Extract the [X, Y] coordinate from the center of the cell holding the provided text.  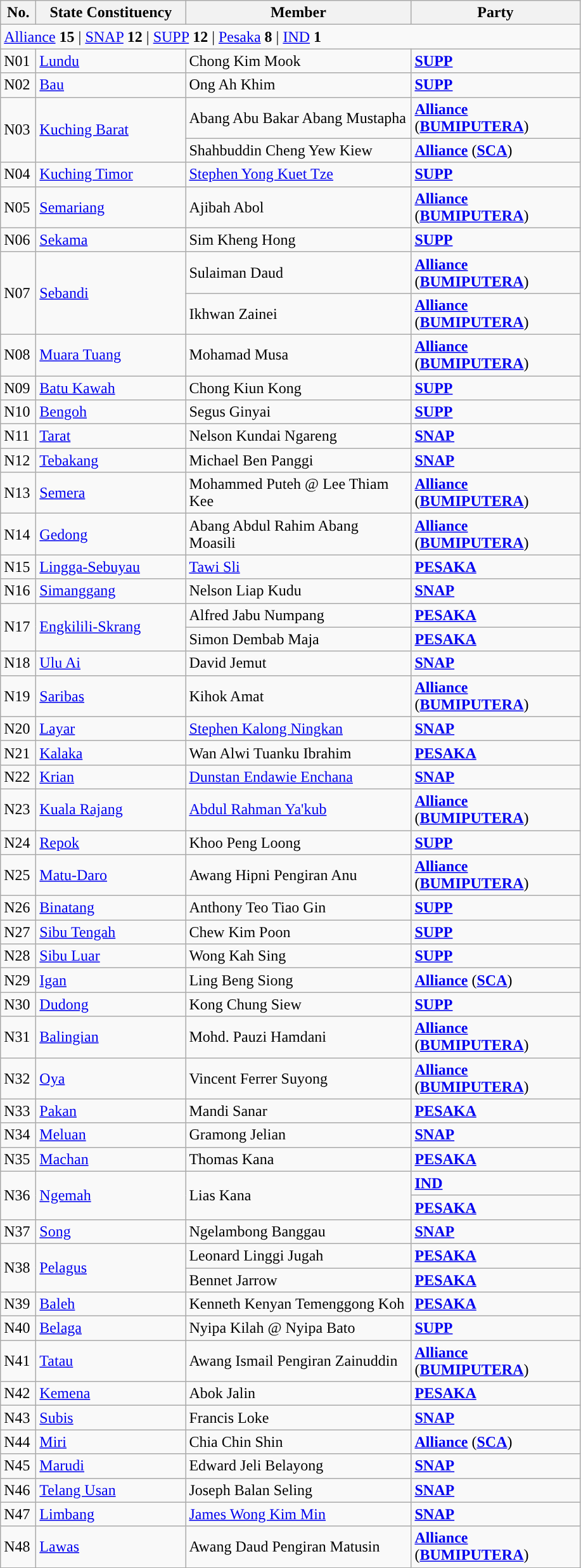
N03 [18, 129]
N33 [18, 1111]
N26 [18, 908]
Gedong [111, 534]
Kemena [111, 1394]
N42 [18, 1394]
Marudi [111, 1466]
Saribas [111, 696]
Pakan [111, 1111]
Song [111, 1231]
Repok [111, 843]
N36 [18, 1195]
N34 [18, 1135]
Mandi Sanar [298, 1111]
Nelson Kundai Ngareng [298, 436]
Abang Abu Bakar Abang Mustapha [298, 118]
Ikhwan Zainei [298, 313]
Limbang [111, 1514]
N13 [18, 493]
Simon Dembab Maja [298, 639]
N01 [18, 61]
Wan Alwi Tuanku Ibrahim [298, 753]
N23 [18, 809]
James Wong Kim Min [298, 1514]
N32 [18, 1078]
Sekama [111, 240]
Sebandi [111, 293]
Tarat [111, 436]
Segus Ginyai [298, 412]
N39 [18, 1304]
Stephen Kalong Ningkan [298, 729]
David Jemut [298, 663]
N20 [18, 729]
Krian [111, 777]
Alfred Jabu Numpang [298, 615]
Ulu Ai [111, 663]
Awang Hipni Pengiran Anu [298, 875]
Nyipa Kilah @ Nyipa Bato [298, 1328]
Matu-Daro [111, 875]
N14 [18, 534]
Oya [111, 1078]
Sim Kheng Hong [298, 240]
N21 [18, 753]
Lingga-Sebuyau [111, 567]
Mohammed Puteh @ Lee Thiam Kee [298, 493]
Ngelambong Banggau [298, 1231]
Sibu Luar [111, 956]
Leonard Linggi Jugah [298, 1255]
Belaga [111, 1328]
Ngemah [111, 1195]
N43 [18, 1418]
Ajibah Abol [298, 207]
Baleh [111, 1304]
N29 [18, 980]
N25 [18, 875]
N17 [18, 627]
Muara Tuang [111, 355]
Ling Beng Siong [298, 980]
Francis Loke [298, 1418]
Mohamad Musa [298, 355]
N46 [18, 1490]
Khoo Peng Loong [298, 843]
Semariang [111, 207]
Dudong [111, 1004]
Member [298, 13]
Kihok Amat [298, 696]
Abdul Rahman Ya'kub [298, 809]
N30 [18, 1004]
Kuala Rajang [111, 809]
N45 [18, 1466]
Kuching Barat [111, 129]
Layar [111, 729]
N08 [18, 355]
Engkilili-Skrang [111, 627]
Tawi Sli [298, 567]
Lundu [111, 61]
Miri [111, 1442]
N10 [18, 412]
Simanggang [111, 591]
N40 [18, 1328]
N47 [18, 1514]
Chong Kiun Kong [298, 387]
N02 [18, 85]
Nelson Liap Kudu [298, 591]
Subis [111, 1418]
Machan [111, 1159]
Awang Daud Pengiran Matusin [298, 1547]
Abang Abdul Rahim Abang Moasili [298, 534]
Edward Jeli Belayong [298, 1466]
Semera [111, 493]
Thomas Kana [298, 1159]
N31 [18, 1037]
N12 [18, 460]
N04 [18, 174]
N27 [18, 932]
N44 [18, 1442]
No. [18, 13]
Gramong Jelian [298, 1135]
Lias Kana [298, 1195]
Chia Chin Shin [298, 1442]
N48 [18, 1547]
Bennet Jarrow [298, 1280]
N41 [18, 1361]
N06 [18, 240]
Awang Ismail Pengiran Zainuddin [298, 1361]
Kong Chung Siew [298, 1004]
N18 [18, 663]
Binatang [111, 908]
N15 [18, 567]
IND [495, 1183]
N16 [18, 591]
Anthony Teo Tiao Gin [298, 908]
Michael Ben Panggi [298, 460]
Sulaiman Daud [298, 273]
Pelagus [111, 1267]
Telang Usan [111, 1490]
Kalaka [111, 753]
Wong Kah Sing [298, 956]
Chew Kim Poon [298, 932]
Kuching Timor [111, 174]
N09 [18, 387]
Meluan [111, 1135]
Tatau [111, 1361]
N24 [18, 843]
Igan [111, 980]
N07 [18, 293]
Stephen Yong Kuet Tze [298, 174]
Bengoh [111, 412]
Bau [111, 85]
Batu Kawah [111, 387]
Kenneth Kenyan Temenggong Koh [298, 1304]
Lawas [111, 1547]
N22 [18, 777]
Abok Jalin [298, 1394]
Joseph Balan Seling [298, 1490]
N11 [18, 436]
Dunstan Endawie Enchana [298, 777]
Alliance 15 | SNAP 12 | SUPP 12 | Pesaka 8 | IND 1 [290, 37]
N19 [18, 696]
Tebakang [111, 460]
N28 [18, 956]
N37 [18, 1231]
Mohd. Pauzi Hamdani [298, 1037]
State Constituency [111, 13]
N35 [18, 1159]
Balingian [111, 1037]
Sibu Tengah [111, 932]
Ong Ah Khim [298, 85]
N38 [18, 1267]
Vincent Ferrer Suyong [298, 1078]
Shahbuddin Cheng Yew Kiew [298, 150]
Party [495, 13]
Chong Kim Mook [298, 61]
N05 [18, 207]
